For the text-containing cell, return its midpoint in [X, Y] coordinate format. 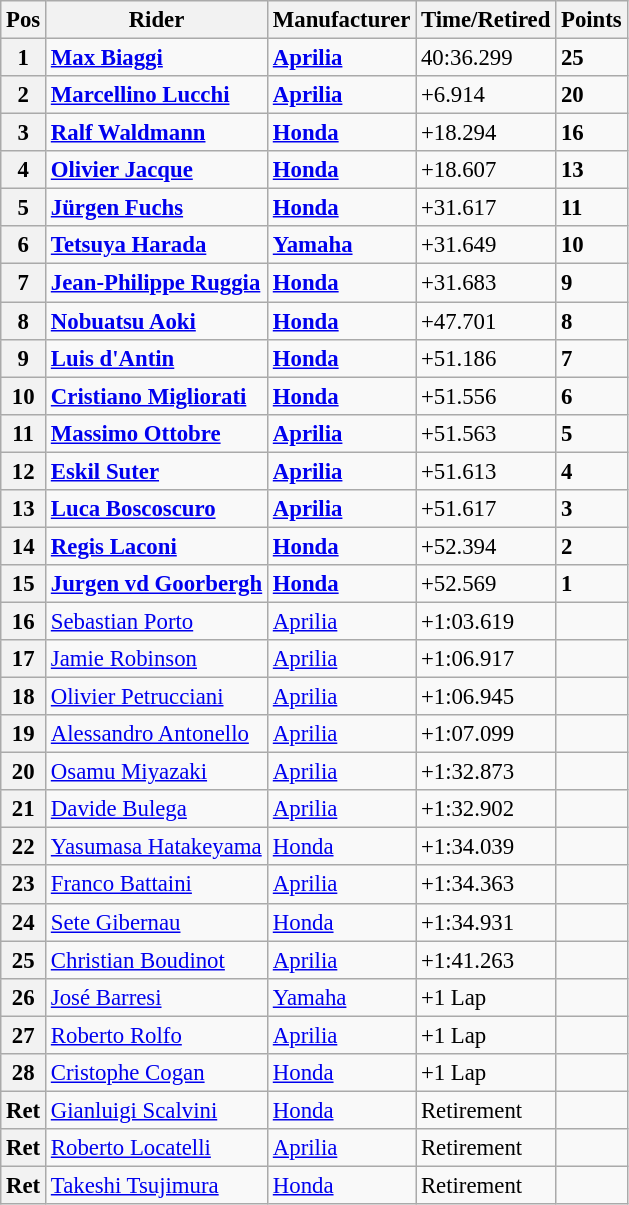
18 [24, 697]
Jean-Philippe Ruggia [157, 283]
Yasumasa Hatakeyama [157, 847]
Pos [24, 20]
+51.556 [486, 396]
Jürgen Fuchs [157, 208]
Takeshi Tsujimura [157, 1185]
12 [24, 471]
+18.294 [486, 133]
Ralf Waldmann [157, 133]
Sete Gibernau [157, 922]
22 [24, 847]
+31.649 [486, 245]
27 [24, 1035]
Luca Boscoscuro [157, 509]
Davide Bulega [157, 809]
+1:41.263 [486, 960]
Alessandro Antonello [157, 734]
+18.607 [486, 170]
Jurgen vd Goorbergh [157, 584]
Cristophe Cogan [157, 1073]
+51.186 [486, 358]
+1:34.931 [486, 922]
José Barresi [157, 997]
Franco Battaini [157, 885]
+1:34.039 [486, 847]
Olivier Jacque [157, 170]
28 [24, 1073]
Roberto Rolfo [157, 1035]
17 [24, 659]
Nobuatsu Aoki [157, 321]
Rider [157, 20]
+47.701 [486, 321]
40:36.299 [486, 58]
+51.613 [486, 471]
+1:34.363 [486, 885]
+31.683 [486, 283]
Sebastian Porto [157, 621]
+51.563 [486, 433]
+1:07.099 [486, 734]
+6.914 [486, 95]
Christian Boudinot [157, 960]
+1:32.873 [486, 772]
Roberto Locatelli [157, 1148]
Gianluigi Scalvini [157, 1110]
Tetsuya Harada [157, 245]
14 [24, 546]
26 [24, 997]
19 [24, 734]
+52.394 [486, 546]
Eskil Suter [157, 471]
+52.569 [486, 584]
Massimo Ottobre [157, 433]
Marcellino Lucchi [157, 95]
Time/Retired [486, 20]
+1:32.902 [486, 809]
Manufacturer [341, 20]
Points [592, 20]
Jamie Robinson [157, 659]
24 [24, 922]
+1:03.619 [486, 621]
15 [24, 584]
Olivier Petrucciani [157, 697]
23 [24, 885]
21 [24, 809]
+1:06.945 [486, 697]
Regis Laconi [157, 546]
+31.617 [486, 208]
Max Biaggi [157, 58]
Osamu Miyazaki [157, 772]
+1:06.917 [486, 659]
Luis d'Antin [157, 358]
Cristiano Migliorati [157, 396]
+51.617 [486, 509]
